Output the [X, Y] coordinate of the center of the cell containing the given text.  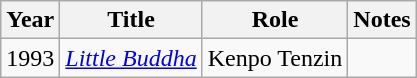
Role [275, 20]
Kenpo Tenzin [275, 58]
1993 [30, 58]
Title [131, 20]
Year [30, 20]
Notes [382, 20]
Little Buddha [131, 58]
